Provide the (x, y) coordinate of the cell's center where the given text is located.  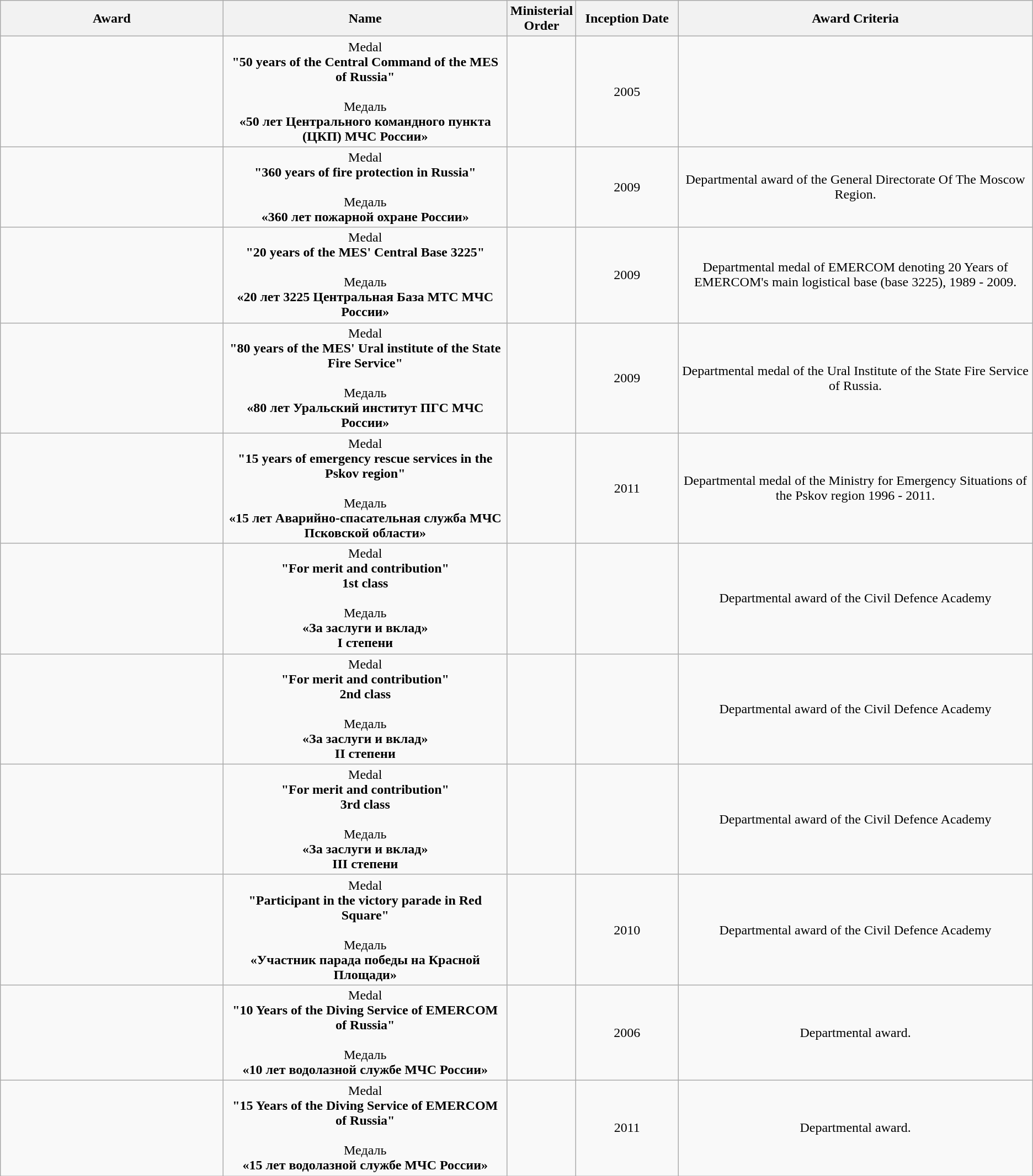
Medal"15 Years of the Diving Service of EMERCOM of Russia"Медаль«15 лет водолазной службе МЧС России» (365, 1127)
Medal"For merit and contribution"1st classМедаль«За заслуги и вклад»I степени (365, 598)
Medal"80 years of the MES' Ural institute of the State Fire Service"Медаль«80 лет Уральский институт ПГС МЧС России» (365, 378)
Medal"20 years of the MES' Central Base 3225"Медаль«20 лет 3225 Центральная База МТС МЧС России» (365, 275)
Departmental award of the General Directorate Of The Moscow Region. (855, 187)
Award (111, 19)
Departmental medal of the Ural Institute of the State Fire Service of Russia. (855, 378)
Name (365, 19)
2005 (627, 92)
Medal"50 years of the Central Command of the MES of Russia"Медаль«50 лет Центрального командного пункта (ЦКП) МЧС России» (365, 92)
Award Criteria (855, 19)
Departmental medal of the Ministry for Emergency Situations of the Pskov region 1996 - 2011. (855, 488)
2010 (627, 929)
2006 (627, 1033)
Inception Date (627, 19)
Medal"360 years of fire protection in Russia"Медаль«360 лет пожарной охране России» (365, 187)
Medal"Participant in the victory parade in Red Square"Медаль«Участник парада победы на Красной Площади» (365, 929)
Medal"For merit and contribution"3rd class Медаль«За заслуги и вклад»III степени (365, 819)
Ministerial Order (541, 19)
Departmental medal of EMERCOM denoting 20 Years of EMERCOM's main logistical base (base 3225), 1989 - 2009. (855, 275)
Medal"15 years of emergency rescue services in the Pskov region"Медаль«15 лет Аварийно-спасательная служба МЧС Псковской области» (365, 488)
Medal"For merit and contribution"2nd class Медаль«За заслуги и вклад»II степени (365, 709)
Medal"10 Years of the Diving Service of EMERCOM of Russia"Медаль«10 лет водолазной службе МЧС России» (365, 1033)
